Detect which cell encompasses the target text, then output its [x, y] center coordinate. 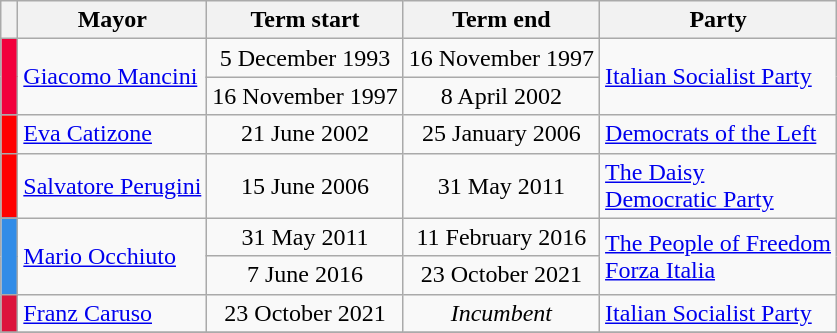
5 December 1993 [305, 58]
7 June 2016 [305, 275]
Mario Occhiuto [112, 256]
Incumbent [501, 313]
11 February 2016 [501, 237]
The DaisyDemocratic Party [718, 186]
Salvatore Perugini [112, 186]
Eva Catizone [112, 134]
25 January 2006 [501, 134]
Party [718, 20]
Giacomo Mancini [112, 77]
Franz Caruso [112, 313]
Mayor [112, 20]
8 April 2002 [501, 96]
Democrats of the Left [718, 134]
21 June 2002 [305, 134]
The People of FreedomForza Italia [718, 256]
15 June 2006 [305, 186]
Term end [501, 20]
Term start [305, 20]
